Return the (x, y) coordinate for the center point of the cell that contains the specified text.  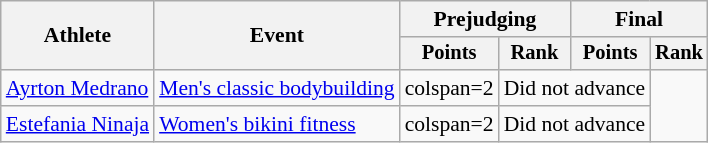
Event (276, 36)
Ayrton Medrano (78, 88)
Estefania Ninaja (78, 124)
Men's classic bodybuilding (276, 88)
Athlete (78, 36)
Women's bikini fitness (276, 124)
Prejudging (486, 19)
Final (639, 19)
